For the text-containing cell, return its midpoint in (x, y) coordinate format. 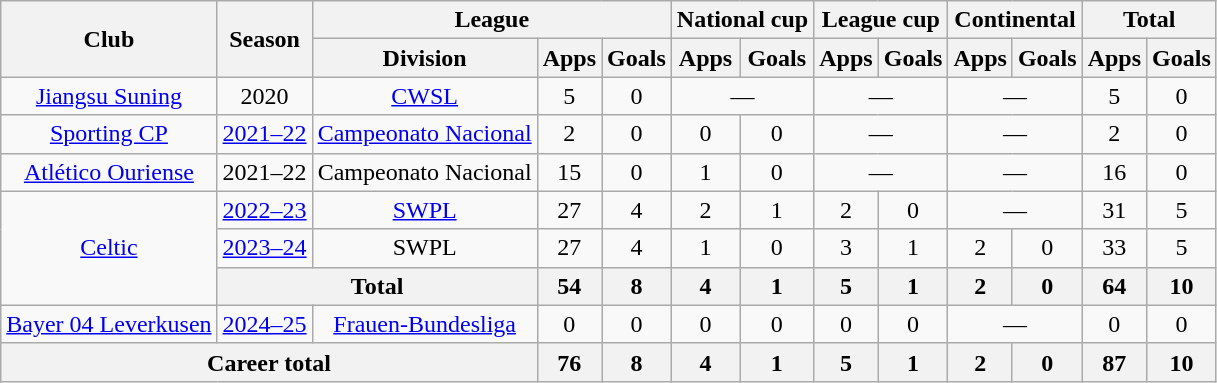
National cup (742, 20)
CWSL (424, 96)
2020 (264, 96)
54 (569, 286)
Division (424, 58)
31 (1114, 210)
Atlético Ouriense (109, 172)
2022–23 (264, 210)
Continental (1015, 20)
64 (1114, 286)
Frauen-Bundesliga (424, 324)
2023–24 (264, 248)
Sporting CP (109, 134)
League cup (881, 20)
33 (1114, 248)
Jiangsu Suning (109, 96)
Bayer 04 Leverkusen (109, 324)
2024–25 (264, 324)
16 (1114, 172)
3 (846, 248)
15 (569, 172)
Club (109, 39)
Celtic (109, 248)
League (492, 20)
Career total (269, 362)
76 (569, 362)
Season (264, 39)
87 (1114, 362)
